Determine the (X, Y) coordinate at the center of the cell enclosing the given text.  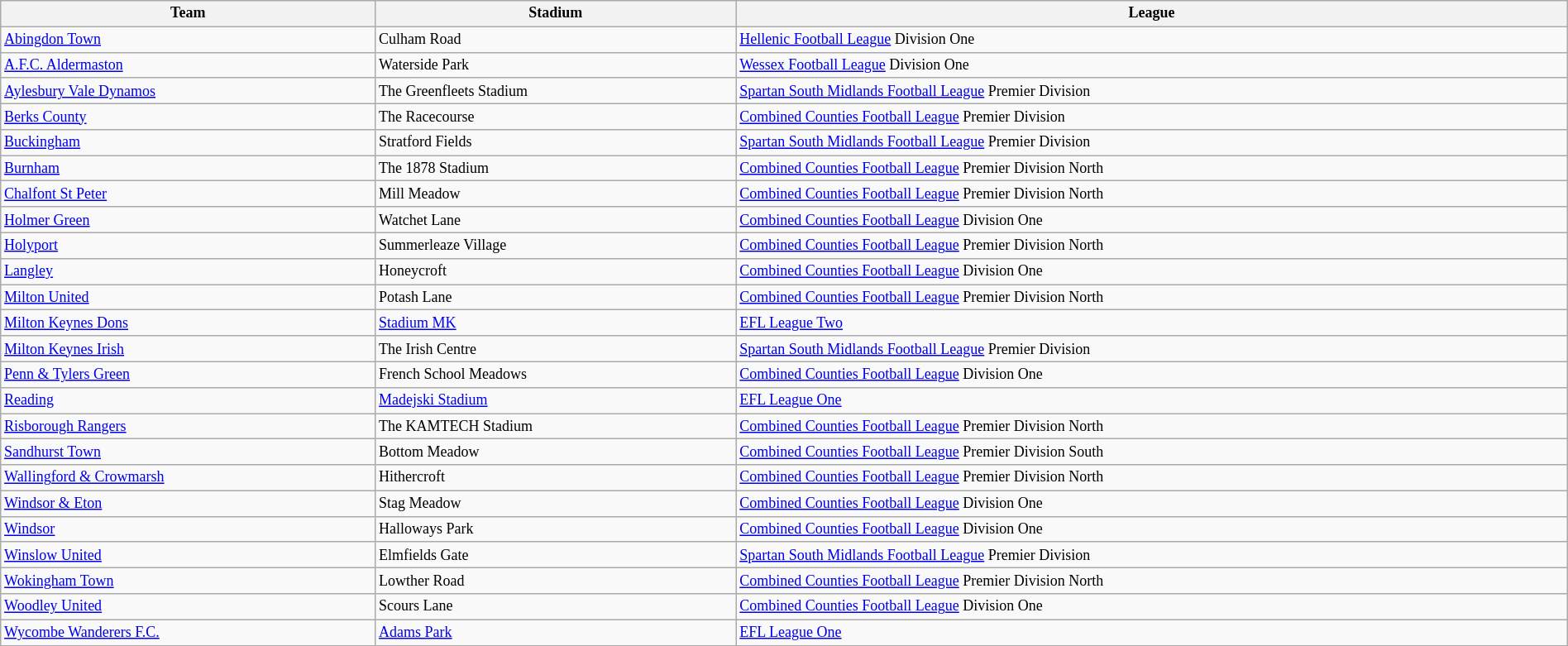
Stratford Fields (556, 142)
Stag Meadow (556, 503)
Wokingham Town (189, 581)
EFL League Two (1151, 323)
The 1878 Stadium (556, 169)
Scours Lane (556, 607)
Wessex Football League Division One (1151, 65)
Halloways Park (556, 529)
Sandhurst Town (189, 452)
Hithercroft (556, 478)
Mill Meadow (556, 194)
Milton Keynes Irish (189, 349)
Abingdon Town (189, 40)
The Irish Centre (556, 349)
French School Meadows (556, 374)
Stadium (556, 13)
Burnham (189, 169)
Bottom Meadow (556, 452)
Windsor (189, 529)
The Racecourse (556, 116)
Woodley United (189, 607)
Chalfont St Peter (189, 194)
Windsor & Eton (189, 503)
Winslow United (189, 554)
Milton Keynes Dons (189, 323)
The Greenfleets Stadium (556, 91)
Holyport (189, 245)
Buckingham (189, 142)
Combined Counties Football League Premier Division (1151, 116)
Wallingford & Crowmarsh (189, 478)
Holmer Green (189, 220)
Adams Park (556, 632)
Waterside Park (556, 65)
Madejski Stadium (556, 400)
Risborough Rangers (189, 427)
Hellenic Football League Division One (1151, 40)
Culham Road (556, 40)
Combined Counties Football League Premier Division South (1151, 452)
Stadium MK (556, 323)
Wycombe Wanderers F.C. (189, 632)
Reading (189, 400)
Penn & Tylers Green (189, 374)
Berks County (189, 116)
Milton United (189, 298)
The KAMTECH Stadium (556, 427)
League (1151, 13)
Langley (189, 271)
Honeycroft (556, 271)
Team (189, 13)
Summerleaze Village (556, 245)
Lowther Road (556, 581)
A.F.C. Aldermaston (189, 65)
Elmfields Gate (556, 554)
Potash Lane (556, 298)
Aylesbury Vale Dynamos (189, 91)
Watchet Lane (556, 220)
